Pinpoint the cell where the given text exists, returning its (x, y) midpoint coordinate. 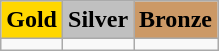
Bronze (176, 20)
Gold (32, 20)
Silver (98, 20)
